Locate the cell with the specified text and output its (x, y) center coordinate. 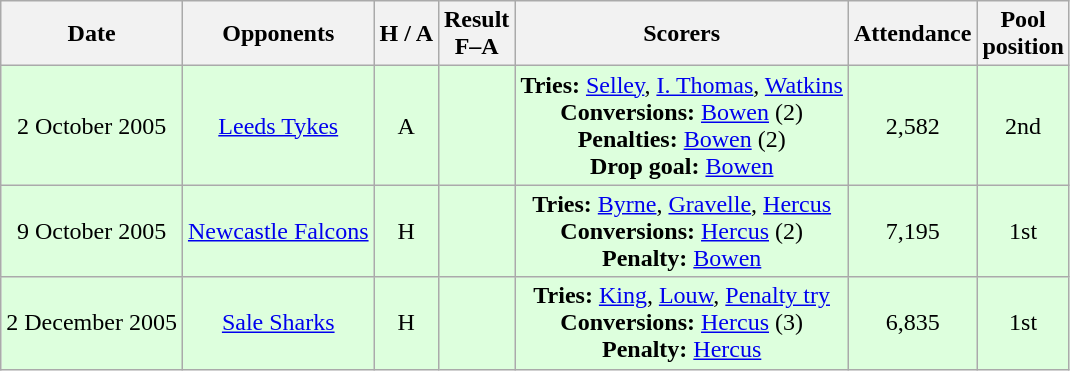
Tries: King, Louw, Penalty tryConversions: Hercus (3)Penalty: Hercus (682, 323)
Tries: Byrne, Gravelle, HercusConversions: Hercus (2)Penalty: Bowen (682, 231)
A (406, 126)
H / A (406, 34)
2 October 2005 (92, 126)
Date (92, 34)
Tries: Selley, I. Thomas, WatkinsConversions: Bowen (2)Penalties: Bowen (2)Drop goal: Bowen (682, 126)
7,195 (912, 231)
Poolposition (1023, 34)
Sale Sharks (278, 323)
Opponents (278, 34)
Newcastle Falcons (278, 231)
Scorers (682, 34)
2 December 2005 (92, 323)
2,582 (912, 126)
Leeds Tykes (278, 126)
2nd (1023, 126)
9 October 2005 (92, 231)
ResultF–A (476, 34)
6,835 (912, 323)
Attendance (912, 34)
